Detect which cell encompasses the target text, then output its (X, Y) center coordinate. 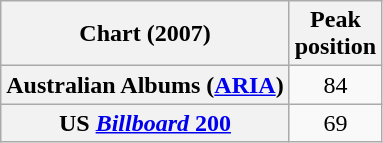
84 (335, 85)
US Billboard 200 (145, 123)
Chart (2007) (145, 34)
Peakposition (335, 34)
69 (335, 123)
Australian Albums (ARIA) (145, 85)
